Return (X, Y) of the center of cell containing provided text 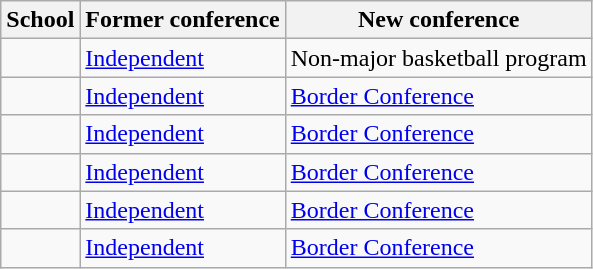
Non-major basketball program (438, 58)
Former conference (182, 20)
New conference (438, 20)
School (40, 20)
